Capture the cell that displays the provided text and extract its (x, y) central coordinate. 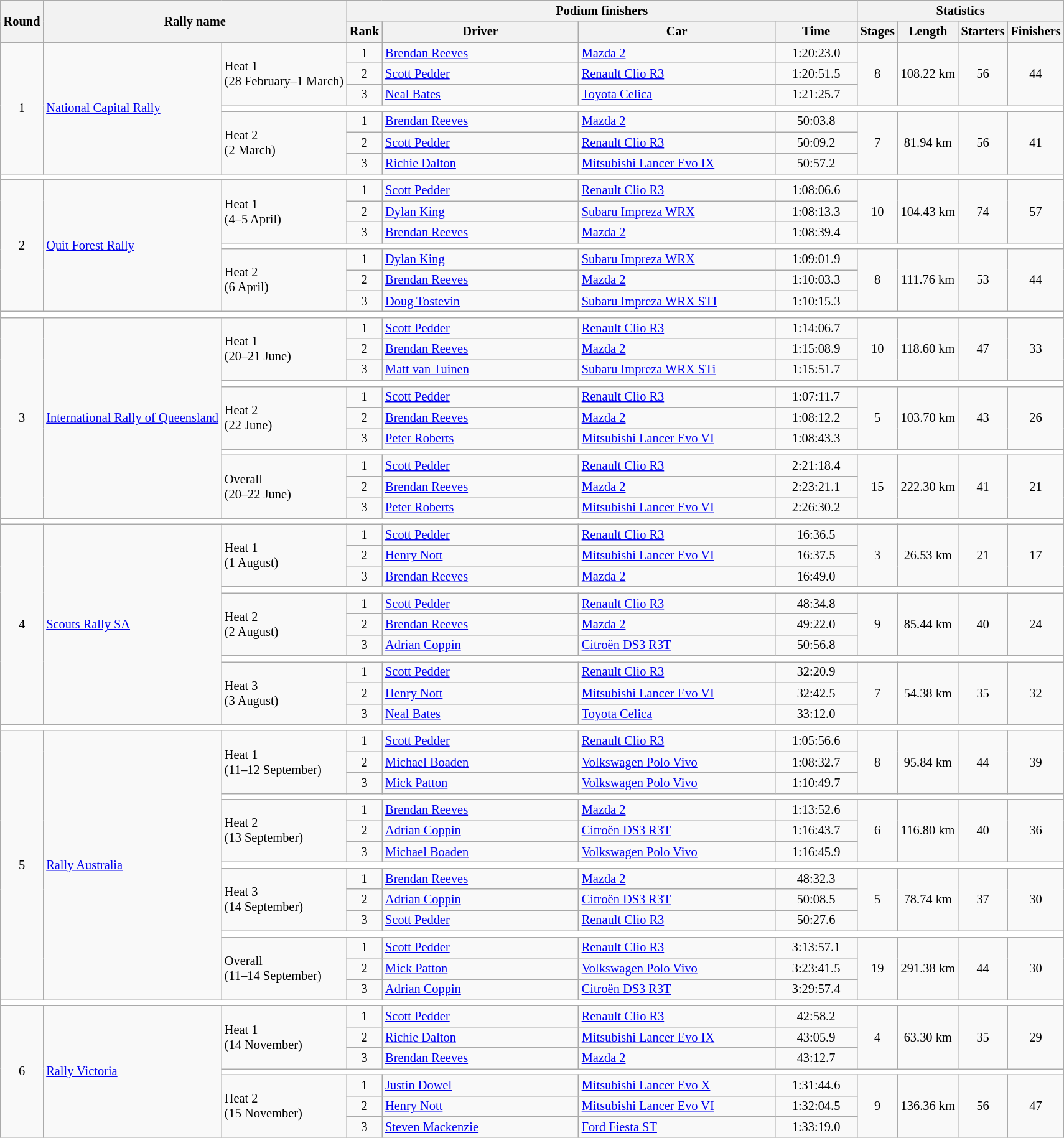
1:20:23.0 (816, 53)
Overall(20–22 June) (284, 487)
1:10:03.3 (816, 280)
Time (816, 32)
1:10:15.3 (816, 301)
1:14:06.7 (816, 328)
Heat 1(1 August) (284, 555)
26 (1036, 418)
Car (677, 32)
74 (983, 212)
43 (983, 418)
50:03.8 (816, 121)
Heat 1(14 November) (284, 1037)
Statistics (961, 11)
136.36 km (928, 1106)
43:12.7 (816, 1058)
1:10:49.7 (816, 783)
48:32.3 (816, 879)
Length (928, 32)
1:13:52.6 (816, 810)
16:36.5 (816, 534)
33 (1036, 348)
Rally Australia (132, 865)
Matt van Tuinen (480, 370)
57 (1036, 212)
Scouts Rally SA (132, 624)
48:34.8 (816, 604)
50:57.2 (816, 164)
3:29:57.4 (816, 989)
International Rally of Queensland (132, 417)
Heat 1(28 February–1 March) (284, 73)
2:26:30.2 (816, 508)
1:16:43.7 (816, 831)
Subaru Impreza WRX STi (677, 370)
Heat 3(3 August) (284, 693)
32 (1036, 693)
118.60 km (928, 348)
3:13:57.1 (816, 948)
2:21:18.4 (816, 465)
1:15:08.9 (816, 349)
108.22 km (928, 73)
Heat 1(4–5 April) (284, 212)
1:32:04.5 (816, 1106)
Steven Mackenzie (480, 1127)
Rank (365, 32)
222.30 km (928, 487)
Heat 2(2 August) (284, 625)
Podium finishers (602, 11)
3:23:41.5 (816, 968)
43:05.9 (816, 1037)
1:08:32.7 (816, 762)
103.70 km (928, 418)
1:09:01.9 (816, 259)
Heat 2(13 September) (284, 831)
104.43 km (928, 212)
1:21:25.7 (816, 95)
Overall(11–14 September) (284, 968)
42:58.2 (816, 1016)
Heat 2(15 November) (284, 1106)
53 (983, 280)
78.74 km (928, 900)
111.76 km (928, 280)
16:49.0 (816, 576)
95.84 km (928, 762)
81.94 km (928, 142)
1:05:56.6 (816, 741)
49:22.0 (816, 624)
Heat 1(20–21 June) (284, 348)
1:08:13.3 (816, 212)
50:08.5 (816, 900)
Justin Dowel (480, 1085)
50:56.8 (816, 645)
29 (1036, 1037)
15 (877, 487)
Rally name (195, 21)
1:08:12.2 (816, 417)
50:09.2 (816, 142)
1:31:44.6 (816, 1085)
2:23:21.1 (816, 487)
Heat 2(6 April) (284, 280)
54.38 km (928, 693)
Ford Fiesta ST (677, 1127)
85.44 km (928, 625)
Round (22, 21)
32:42.5 (816, 693)
National Capital Rally (132, 108)
Finishers (1036, 32)
63.30 km (928, 1037)
32:20.9 (816, 672)
1:33:19.0 (816, 1127)
116.80 km (928, 831)
50:27.6 (816, 920)
1:07:11.7 (816, 397)
37 (983, 900)
26.53 km (928, 555)
Heat 2(2 March) (284, 142)
Mitsubishi Lancer Evo X (677, 1085)
Doug Tostevin (480, 301)
1:08:06.6 (816, 190)
39 (1036, 762)
1:20:51.5 (816, 73)
Heat 3(14 September) (284, 900)
1:08:43.3 (816, 439)
Driver (480, 32)
Rally Victoria (132, 1071)
24 (1036, 625)
Stages (877, 32)
19 (877, 968)
291.38 km (928, 968)
Heat 2(22 June) (284, 418)
Subaru Impreza WRX STI (677, 301)
Heat 1(11–12 September) (284, 762)
16:37.5 (816, 556)
1:16:45.9 (816, 852)
33:12.0 (816, 714)
1:08:39.4 (816, 232)
17 (1036, 555)
1:15:51.7 (816, 370)
Quit Forest Rally (132, 246)
36 (1036, 831)
Starters (983, 32)
